Locate the cell with the specified text and output its [x, y] center coordinate. 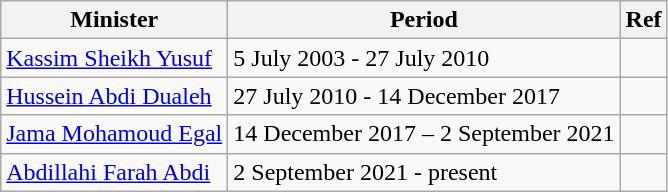
14 December 2017 – 2 September 2021 [424, 134]
Period [424, 20]
5 July 2003 - 27 July 2010 [424, 58]
Ref [644, 20]
27 July 2010 - 14 December 2017 [424, 96]
2 September 2021 - present [424, 172]
Minister [114, 20]
Abdillahi Farah Abdi [114, 172]
Kassim Sheikh Yusuf [114, 58]
Hussein Abdi Dualeh [114, 96]
Jama Mohamoud Egal [114, 134]
